Find where the given text appears and provide that cell's center as [x, y] coordinate. 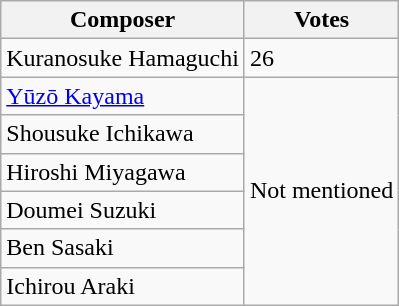
Doumei Suzuki [123, 210]
Yūzō Kayama [123, 96]
Votes [321, 20]
Kuranosuke Hamaguchi [123, 58]
Ichirou Araki [123, 286]
Not mentioned [321, 191]
Ben Sasaki [123, 248]
26 [321, 58]
Shousuke Ichikawa [123, 134]
Hiroshi Miyagawa [123, 172]
Composer [123, 20]
